Capture the cell that displays the provided text and extract its (X, Y) central coordinate. 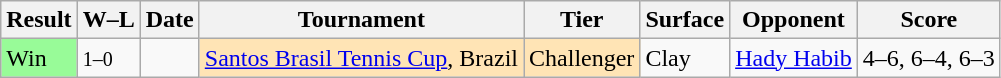
1–0 (108, 58)
Clay (685, 58)
Challenger (582, 58)
Santos Brasil Tennis Cup, Brazil (361, 58)
Tournament (361, 20)
Surface (685, 20)
Score (928, 20)
Hady Habib (794, 58)
Date (170, 20)
4–6, 6–4, 6–3 (928, 58)
W–L (108, 20)
Tier (582, 20)
Win (39, 58)
Result (39, 20)
Opponent (794, 20)
